Provide the (x, y) coordinate of the cell's center where the given text is located.  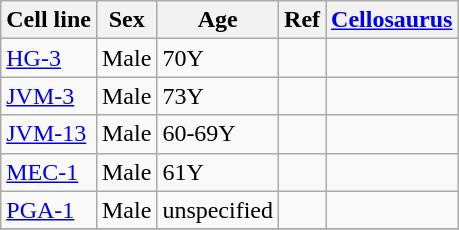
JVM-13 (49, 134)
60-69Y (218, 134)
PGA-1 (49, 210)
70Y (218, 58)
JVM-3 (49, 96)
Ref (302, 20)
Sex (126, 20)
Cellosaurus (392, 20)
MEC-1 (49, 172)
61Y (218, 172)
Age (218, 20)
Cell line (49, 20)
73Y (218, 96)
HG-3 (49, 58)
unspecified (218, 210)
